Scan for the cell matching the given text and deliver its [x, y] coordinate at center. 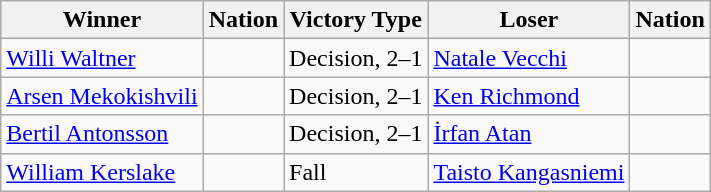
İrfan Atan [529, 134]
Arsen Mekokishvili [102, 96]
Willi Waltner [102, 58]
Winner [102, 20]
Taisto Kangasniemi [529, 172]
Fall [356, 172]
Victory Type [356, 20]
William Kerslake [102, 172]
Ken Richmond [529, 96]
Loser [529, 20]
Natale Vecchi [529, 58]
Bertil Antonsson [102, 134]
